Return [x, y] of the center of cell containing provided text 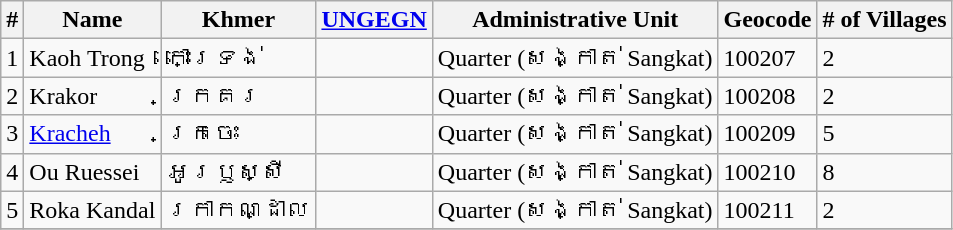
UNGEGN [374, 20]
Khmer [238, 20]
100207 [768, 58]
# of Villages [884, 20]
Geocode [768, 20]
1 [12, 58]
កោះទ្រង់ [238, 58]
Ou Ruessei [92, 172]
ក្រគរ [238, 96]
100210 [768, 172]
3 [12, 134]
100209 [768, 134]
Kracheh [92, 134]
100211 [768, 210]
Administrative Unit [575, 20]
Name [92, 20]
Roka Kandal [92, 210]
100208 [768, 96]
Krakor [92, 96]
អូរឫស្សី [238, 172]
រកាកណ្ដាល [238, 210]
# [12, 20]
Kaoh Trong [92, 58]
ក្រចេះ [238, 134]
8 [884, 172]
4 [12, 172]
